Return (x, y) of the center of cell containing provided text 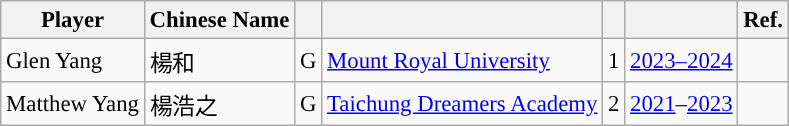
Chinese Name (219, 20)
Mount Royal University (462, 61)
Matthew Yang (73, 104)
2021–2023 (682, 104)
楊浩之 (219, 104)
1 (614, 61)
Player (73, 20)
Ref. (763, 20)
Taichung Dreamers Academy (462, 104)
2 (614, 104)
2023–2024 (682, 61)
楊和 (219, 61)
Glen Yang (73, 61)
